Identify which cell holds the provided text, then report its (X, Y) central coordinate. 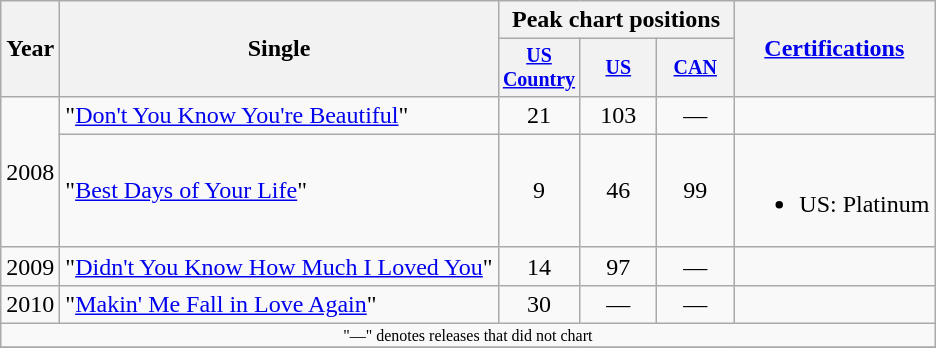
2008 (30, 172)
US: Platinum (834, 190)
"Makin' Me Fall in Love Again" (279, 304)
9 (539, 190)
"Don't You Know You're Beautiful" (279, 115)
103 (618, 115)
"Didn't You Know How Much I Loved You" (279, 266)
14 (539, 266)
46 (618, 190)
97 (618, 266)
US (618, 68)
Single (279, 49)
2009 (30, 266)
"Best Days of Your Life" (279, 190)
2010 (30, 304)
21 (539, 115)
30 (539, 304)
US Country (539, 68)
Year (30, 49)
Peak chart positions (616, 20)
Certifications (834, 49)
99 (696, 190)
"—" denotes releases that did not chart (468, 336)
CAN (696, 68)
